Scan for the cell matching the given text and deliver its (X, Y) coordinate at center. 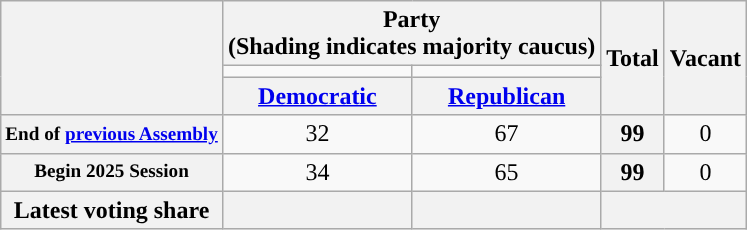
67 (506, 134)
End of previous Assembly (112, 134)
32 (317, 134)
Total (633, 58)
Party (Shading indicates majority caucus) (411, 34)
Democratic (317, 96)
Latest voting share (112, 210)
Begin 2025 Session (112, 172)
Vacant (705, 58)
Republican (506, 96)
65 (506, 172)
34 (317, 172)
